Search for the cell housing the specified text and yield its [x, y] center coordinate. 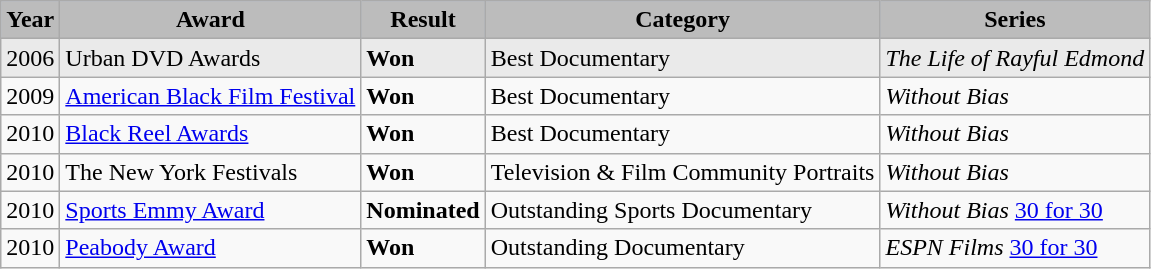
Category [682, 20]
Sports Emmy Award [210, 210]
Outstanding Sports Documentary [682, 210]
The New York Festivals [210, 172]
2006 [30, 58]
2009 [30, 96]
Result [423, 20]
The Life of Rayful Edmond [1015, 58]
ESPN Films 30 for 30 [1015, 248]
Without Bias 30 for 30 [1015, 210]
American Black Film Festival [210, 96]
Year [30, 20]
Outstanding Documentary [682, 248]
Nominated [423, 210]
Award [210, 20]
Black Reel Awards [210, 134]
Urban DVD Awards [210, 58]
Television & Film Community Portraits [682, 172]
Series [1015, 20]
Peabody Award [210, 248]
